Pinpoint the cell where the given text exists, returning its [X, Y] midpoint coordinate. 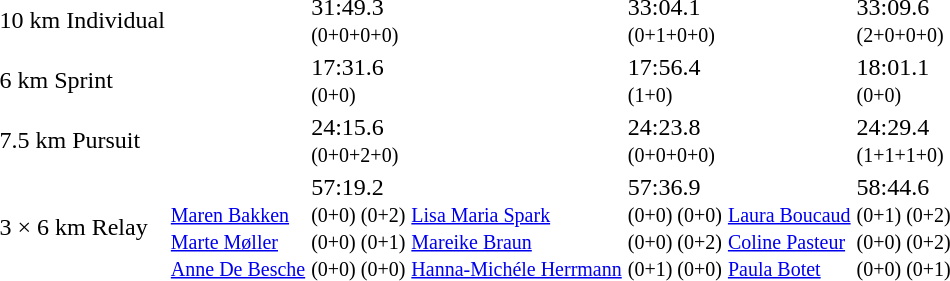
24:23.8(0+0+0+0) [674, 140]
17:31.6(0+0) [358, 80]
17:56.4(1+0) [674, 80]
24:15.6(0+0+2+0) [358, 140]
